Find where the given text appears and provide that cell's center as (x, y) coordinate. 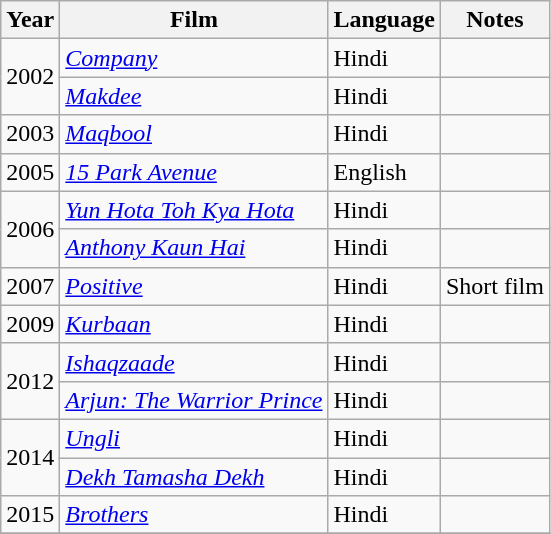
2007 (30, 286)
Notes (494, 20)
Language (384, 20)
2012 (30, 381)
15 Park Avenue (194, 172)
2014 (30, 457)
2003 (30, 134)
Positive (194, 286)
2015 (30, 515)
Arjun: The Warrior Prince (194, 400)
Anthony Kaun Hai (194, 248)
Year (30, 20)
Dekh Tamasha Dekh (194, 477)
2005 (30, 172)
2006 (30, 229)
English (384, 172)
Ungli (194, 438)
Yun Hota Toh Kya Hota (194, 210)
Film (194, 20)
Short film (494, 286)
Brothers (194, 515)
Kurbaan (194, 324)
2002 (30, 77)
Company (194, 58)
Ishaqzaade (194, 362)
Makdee (194, 96)
2009 (30, 324)
Maqbool (194, 134)
